From the cell containing the given text, extract its center point as (x, y) coordinate. 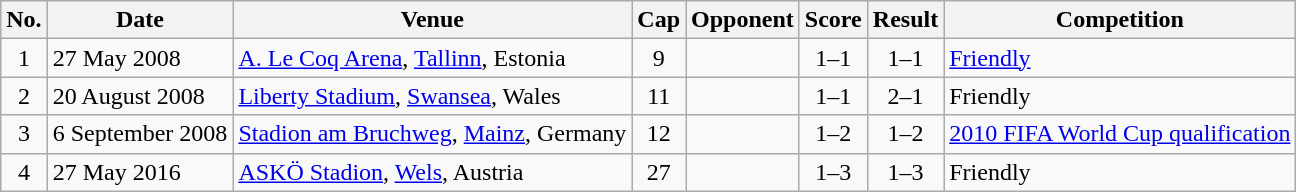
27 May 2016 (140, 172)
4 (24, 172)
Score (833, 20)
9 (659, 58)
6 September 2008 (140, 134)
2–1 (905, 96)
Stadion am Bruchweg, Mainz, Germany (432, 134)
11 (659, 96)
27 May 2008 (140, 58)
Result (905, 20)
A. Le Coq Arena, Tallinn, Estonia (432, 58)
No. (24, 20)
1 (24, 58)
2010 FIFA World Cup qualification (1120, 134)
20 August 2008 (140, 96)
Opponent (743, 20)
ASKÖ Stadion, Wels, Austria (432, 172)
Cap (659, 20)
27 (659, 172)
Venue (432, 20)
3 (24, 134)
Liberty Stadium, Swansea, Wales (432, 96)
12 (659, 134)
Date (140, 20)
2 (24, 96)
Competition (1120, 20)
